Scan for the cell matching the given text and deliver its (x, y) coordinate at center. 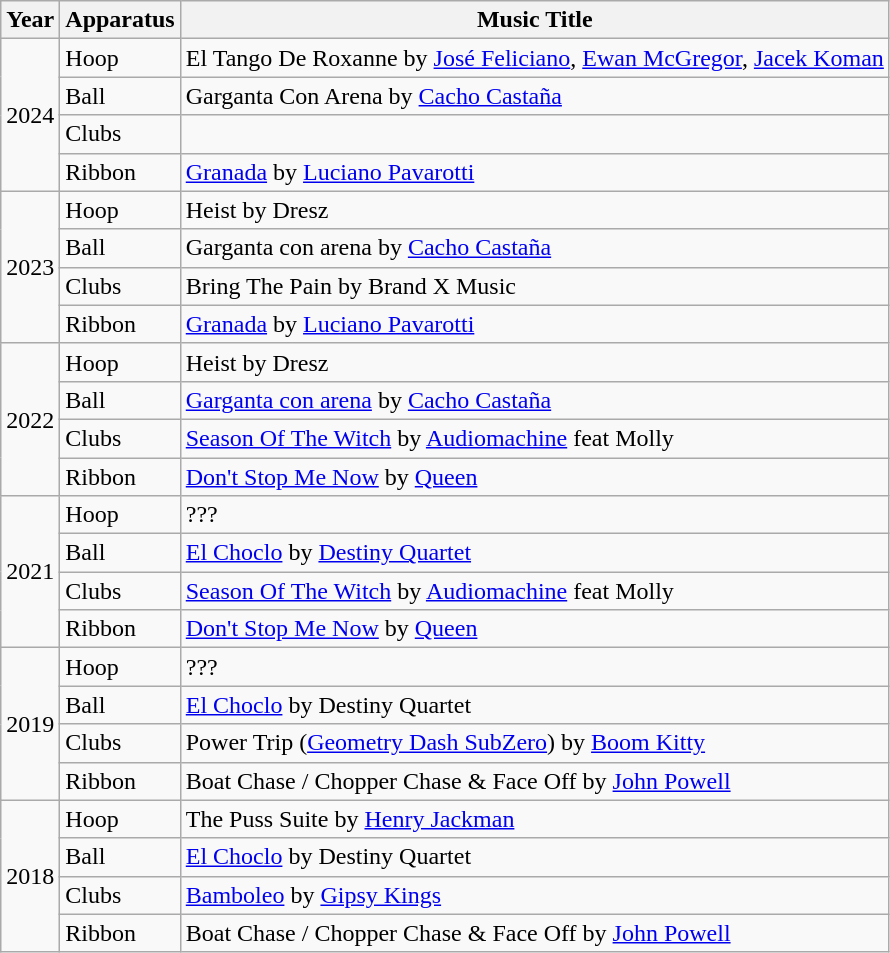
2021 (30, 572)
Year (30, 20)
Power Trip (Geometry Dash SubZero) by Boom Kitty (534, 743)
2024 (30, 115)
Bamboleo by Gipsy Kings (534, 895)
Bring The Pain by Brand X Music (534, 286)
Music Title (534, 20)
Garganta Con Arena by Cacho Castaña (534, 96)
2022 (30, 419)
El Tango De Roxanne by José Feliciano, Ewan McGregor, Jacek Koman (534, 58)
2018 (30, 876)
2019 (30, 724)
The Puss Suite by Henry Jackman (534, 819)
Apparatus (120, 20)
2023 (30, 267)
